Extract the (X, Y) coordinate from the center of the cell holding the provided text.  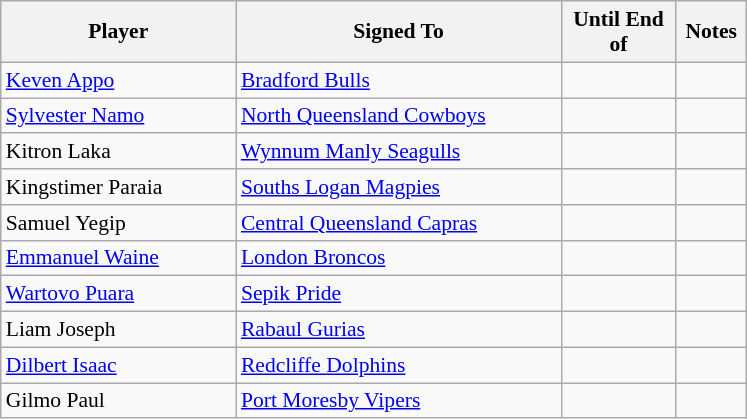
North Queensland Cowboys (398, 116)
Kitron Laka (118, 152)
Player (118, 32)
Until End of (618, 32)
Kingstimer Paraia (118, 187)
Dilbert Isaac (118, 365)
Notes (711, 32)
Central Queensland Capras (398, 223)
Emmanuel Waine (118, 258)
Wynnum Manly Seagulls (398, 152)
London Broncos (398, 258)
Bradford Bulls (398, 80)
Souths Logan Magpies (398, 187)
Samuel Yegip (118, 223)
Liam Joseph (118, 330)
Redcliffe Dolphins (398, 365)
Gilmo Paul (118, 401)
Port Moresby Vipers (398, 401)
Signed To (398, 32)
Rabaul Gurias (398, 330)
Keven Appo (118, 80)
Sylvester Namo (118, 116)
Wartovo Puara (118, 294)
Sepik Pride (398, 294)
